Find where the given text appears and provide that cell's center as (x, y) coordinate. 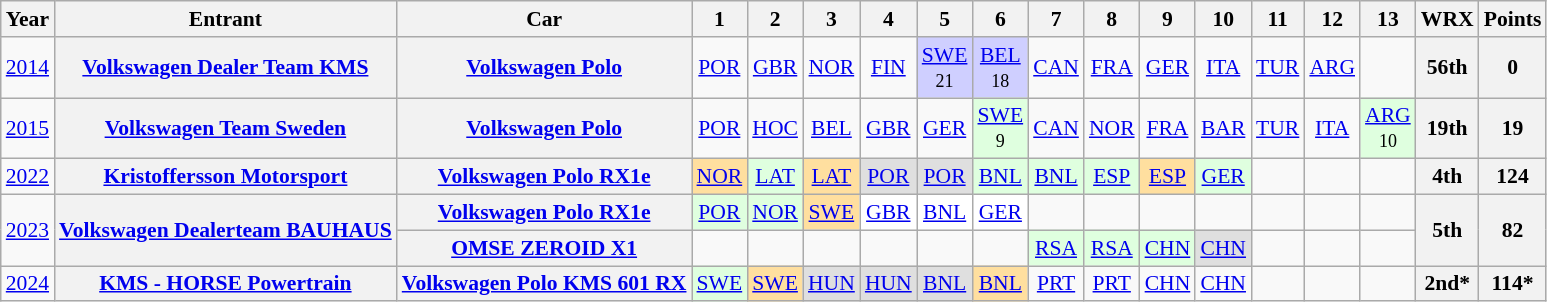
9 (1168, 19)
Points (1513, 19)
Volkswagen Dealer Team KMS (226, 68)
5th (1448, 230)
2nd* (1448, 284)
4th (1448, 177)
ARG (1332, 68)
Year (28, 19)
FIN (888, 68)
SWE21 (945, 68)
2 (775, 19)
2022 (28, 177)
19th (1448, 128)
HOC (775, 128)
7 (1056, 19)
OMSE ZEROID X1 (544, 248)
3 (832, 19)
Kristoffersson Motorsport (226, 177)
2023 (28, 230)
4 (888, 19)
Entrant (226, 19)
ARG10 (1388, 128)
1 (720, 19)
13 (1388, 19)
11 (1278, 19)
2015 (28, 128)
10 (1223, 19)
2024 (28, 284)
56th (1448, 68)
Volkswagen Dealerteam BAUHAUS (226, 230)
Volkswagen Team Sweden (226, 128)
82 (1513, 230)
Car (544, 19)
KMS - HORSE Powertrain (226, 284)
114* (1513, 284)
12 (1332, 19)
BEL (832, 128)
WRX (1448, 19)
5 (945, 19)
0 (1513, 68)
124 (1513, 177)
BEL18 (1000, 68)
BAR (1223, 128)
2014 (28, 68)
6 (1000, 19)
8 (1112, 19)
19 (1513, 128)
SWE9 (1000, 128)
Volkswagen Polo KMS 601 RX (544, 284)
